Find where the given text appears and provide that cell's center as [x, y] coordinate. 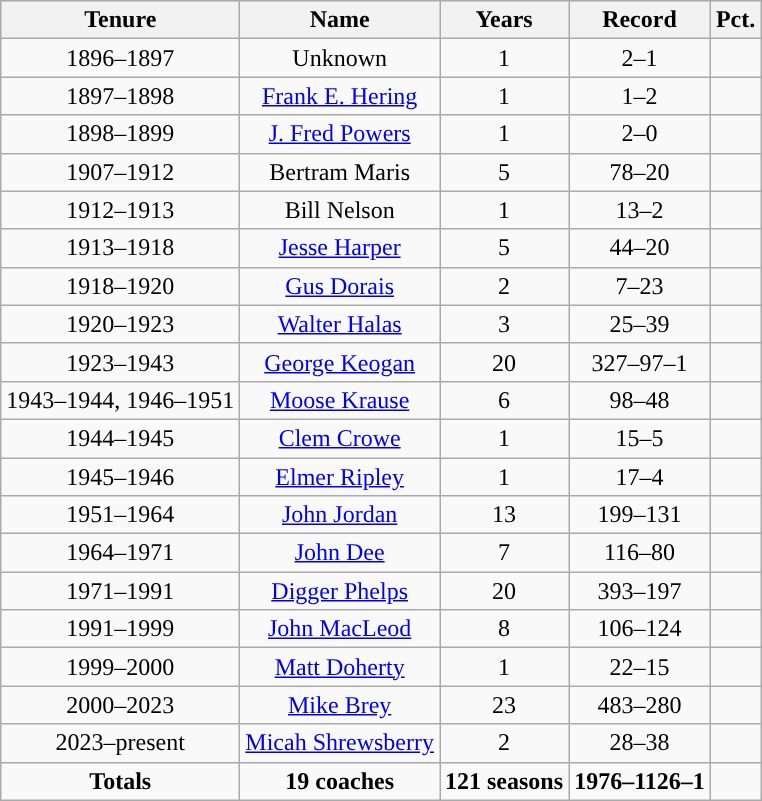
1923–1943 [120, 362]
1971–1991 [120, 591]
1976–1126–1 [640, 781]
393–197 [640, 591]
98–48 [640, 400]
78–20 [640, 172]
327–97–1 [640, 362]
Frank E. Hering [340, 96]
Clem Crowe [340, 438]
13 [504, 515]
1991–1999 [120, 629]
17–4 [640, 477]
7–23 [640, 286]
8 [504, 629]
3 [504, 324]
Unknown [340, 58]
Gus Dorais [340, 286]
23 [504, 705]
Bill Nelson [340, 210]
19 coaches [340, 781]
Walter Halas [340, 324]
Name [340, 20]
1907–1912 [120, 172]
483–280 [640, 705]
1–2 [640, 96]
2000–2023 [120, 705]
Tenure [120, 20]
1898–1899 [120, 134]
John Dee [340, 553]
Jesse Harper [340, 248]
15–5 [640, 438]
13–2 [640, 210]
106–124 [640, 629]
7 [504, 553]
199–131 [640, 515]
1999–2000 [120, 667]
22–15 [640, 667]
1920–1923 [120, 324]
2–0 [640, 134]
J. Fred Powers [340, 134]
Years [504, 20]
1943–1944, 1946–1951 [120, 400]
25–39 [640, 324]
2023–present [120, 743]
2–1 [640, 58]
6 [504, 400]
1912–1913 [120, 210]
1951–1964 [120, 515]
Elmer Ripley [340, 477]
George Keogan [340, 362]
1897–1898 [120, 96]
Totals [120, 781]
1944–1945 [120, 438]
Digger Phelps [340, 591]
Pct. [735, 20]
1913–1918 [120, 248]
Mike Brey [340, 705]
John Jordan [340, 515]
44–20 [640, 248]
1945–1946 [120, 477]
Micah Shrewsberry [340, 743]
Bertram Maris [340, 172]
116–80 [640, 553]
1964–1971 [120, 553]
Moose Krause [340, 400]
Matt Doherty [340, 667]
121 seasons [504, 781]
1896–1897 [120, 58]
John MacLeod [340, 629]
Record [640, 20]
1918–1920 [120, 286]
28–38 [640, 743]
